Determine the [x, y] coordinate at the center of the cell enclosing the given text.  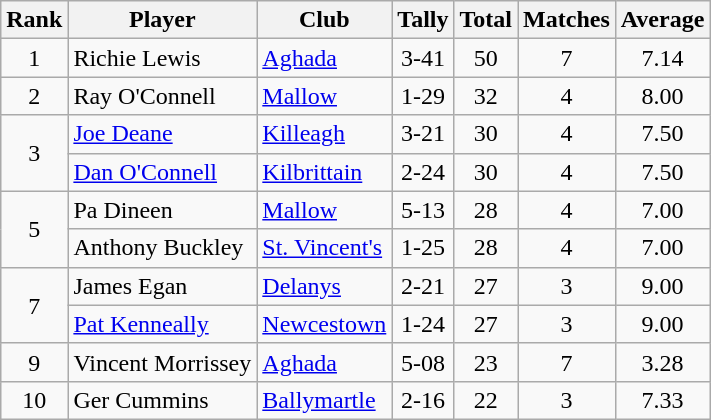
1-24 [423, 324]
2-16 [423, 400]
Delanys [324, 286]
Tally [423, 20]
5-13 [423, 210]
St. Vincent's [324, 248]
3.28 [662, 362]
32 [486, 96]
3-21 [423, 134]
Vincent Morrissey [162, 362]
22 [486, 400]
1-25 [423, 248]
2-21 [423, 286]
Pa Dineen [162, 210]
2-24 [423, 172]
2 [34, 96]
9 [34, 362]
1-29 [423, 96]
50 [486, 58]
7.33 [662, 400]
3-41 [423, 58]
Richie Lewis [162, 58]
Rank [34, 20]
Club [324, 20]
5 [34, 229]
James Egan [162, 286]
Ray O'Connell [162, 96]
8.00 [662, 96]
Ballymartle [324, 400]
Dan O'Connell [162, 172]
Newcestown [324, 324]
1 [34, 58]
Ger Cummins [162, 400]
Matches [567, 20]
10 [34, 400]
23 [486, 362]
Anthony Buckley [162, 248]
Joe Deane [162, 134]
Pat Kenneally [162, 324]
Total [486, 20]
7.14 [662, 58]
Average [662, 20]
Killeagh [324, 134]
Kilbrittain [324, 172]
Player [162, 20]
5-08 [423, 362]
